Capture the cell that displays the provided text and extract its (x, y) central coordinate. 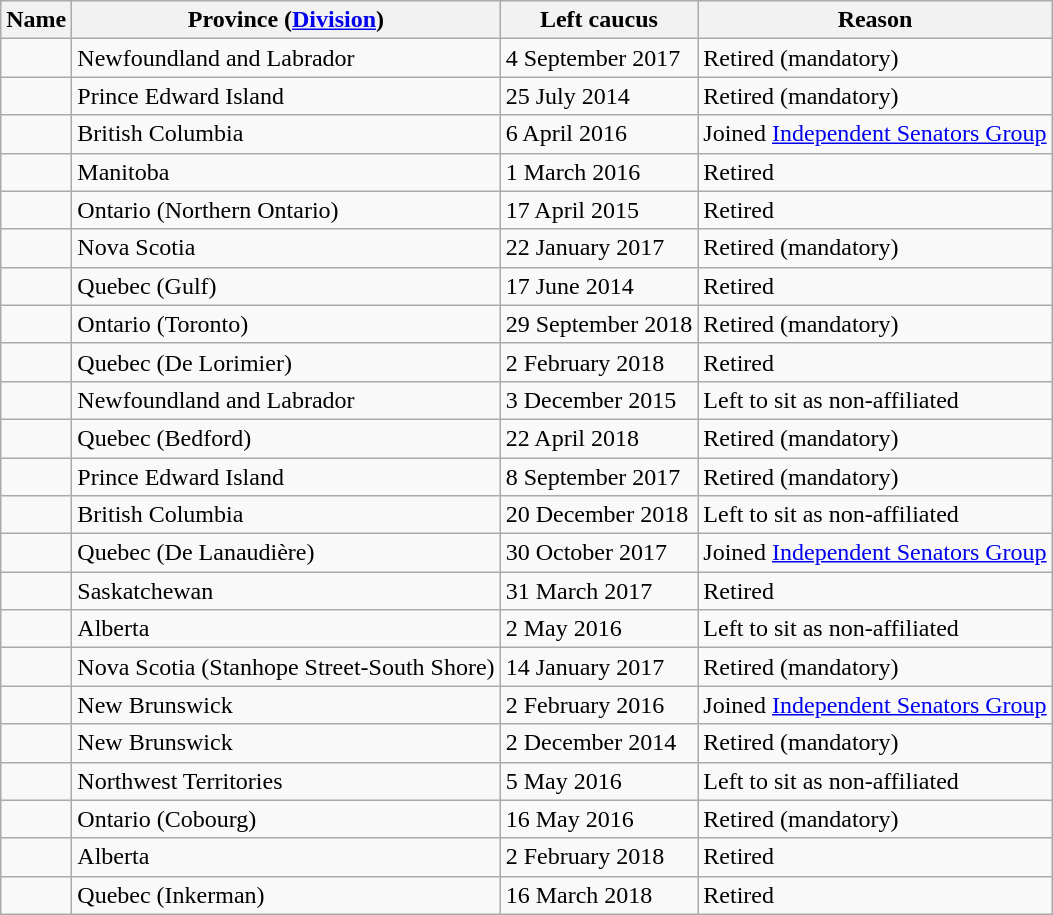
17 April 2015 (599, 210)
Quebec (Bedford) (286, 438)
Reason (875, 20)
2 May 2016 (599, 629)
Quebec (Inkerman) (286, 895)
22 January 2017 (599, 248)
2 December 2014 (599, 743)
Quebec (De Lanaudière) (286, 553)
Nova Scotia (286, 248)
Quebec (De Lorimier) (286, 362)
Quebec (Gulf) (286, 286)
25 July 2014 (599, 96)
Manitoba (286, 172)
1 March 2016 (599, 172)
8 September 2017 (599, 477)
3 December 2015 (599, 400)
Ontario (Cobourg) (286, 819)
4 September 2017 (599, 58)
30 October 2017 (599, 553)
14 January 2017 (599, 667)
Ontario (Toronto) (286, 324)
16 May 2016 (599, 819)
6 April 2016 (599, 134)
22 April 2018 (599, 438)
29 September 2018 (599, 324)
Left caucus (599, 20)
17 June 2014 (599, 286)
5 May 2016 (599, 781)
Ontario (Northern Ontario) (286, 210)
16 March 2018 (599, 895)
Name (36, 20)
31 March 2017 (599, 591)
Saskatchewan (286, 591)
Northwest Territories (286, 781)
2 February 2016 (599, 705)
Province (Division) (286, 20)
Nova Scotia (Stanhope Street-South Shore) (286, 667)
20 December 2018 (599, 515)
